Find where the given text appears and provide that cell's center as (x, y) coordinate. 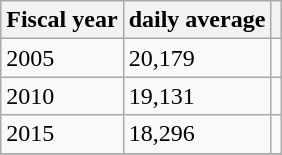
daily average (197, 20)
18,296 (197, 134)
Fiscal year (62, 20)
2015 (62, 134)
19,131 (197, 96)
2010 (62, 96)
20,179 (197, 58)
2005 (62, 58)
